Locate the cell with the specified text and output its [X, Y] center coordinate. 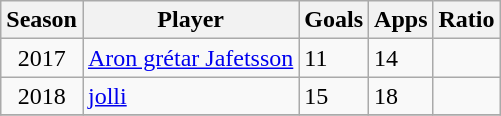
jolli [190, 96]
Goals [334, 20]
14 [401, 58]
15 [334, 96]
Apps [401, 20]
Ratio [466, 20]
2017 [42, 58]
18 [401, 96]
2018 [42, 96]
11 [334, 58]
Player [190, 20]
Aron grétar Jafetsson [190, 58]
Season [42, 20]
